Provide the (X, Y) coordinate of the cell's center where the given text is located.  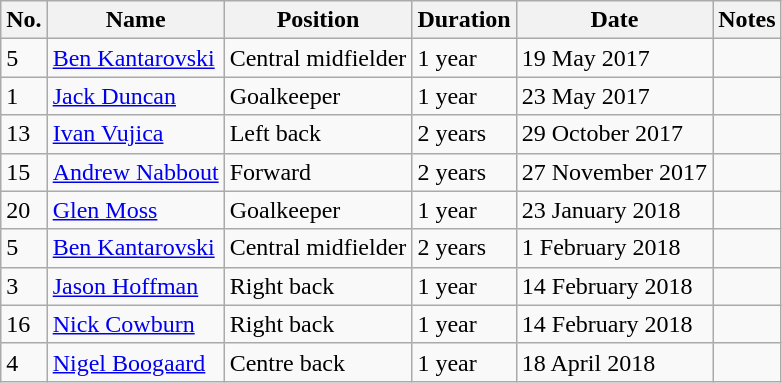
19 May 2017 (614, 58)
16 (24, 324)
20 (24, 210)
Date (614, 20)
23 January 2018 (614, 210)
Nick Cowburn (136, 324)
Centre back (318, 362)
Glen Moss (136, 210)
1 February 2018 (614, 248)
Duration (464, 20)
13 (24, 134)
1 (24, 96)
Forward (318, 172)
Left back (318, 134)
Ivan Vujica (136, 134)
Position (318, 20)
Jason Hoffman (136, 286)
15 (24, 172)
Jack Duncan (136, 96)
29 October 2017 (614, 134)
No. (24, 20)
Andrew Nabbout (136, 172)
27 November 2017 (614, 172)
Name (136, 20)
Nigel Boogaard (136, 362)
4 (24, 362)
18 April 2018 (614, 362)
3 (24, 286)
23 May 2017 (614, 96)
Notes (747, 20)
